Output the [X, Y] coordinate of the center of the cell containing the given text.  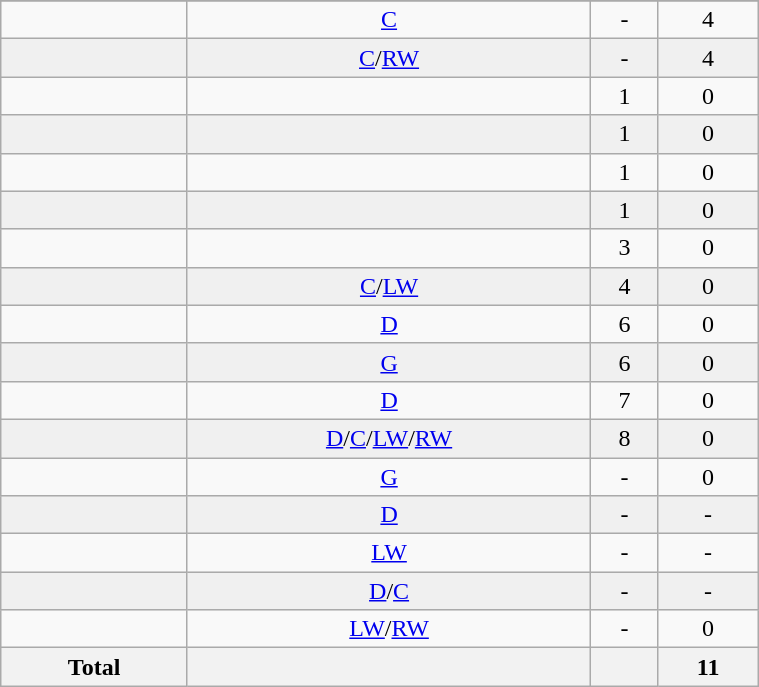
7 [625, 400]
Total [94, 667]
3 [625, 248]
C/LW [388, 286]
11 [708, 667]
C [388, 20]
LW/RW [388, 629]
D/C [388, 591]
C/RW [388, 58]
D/C/LW/RW [388, 438]
8 [625, 438]
LW [388, 553]
